Provide the [X, Y] coordinate of the cell's center where the given text is located.  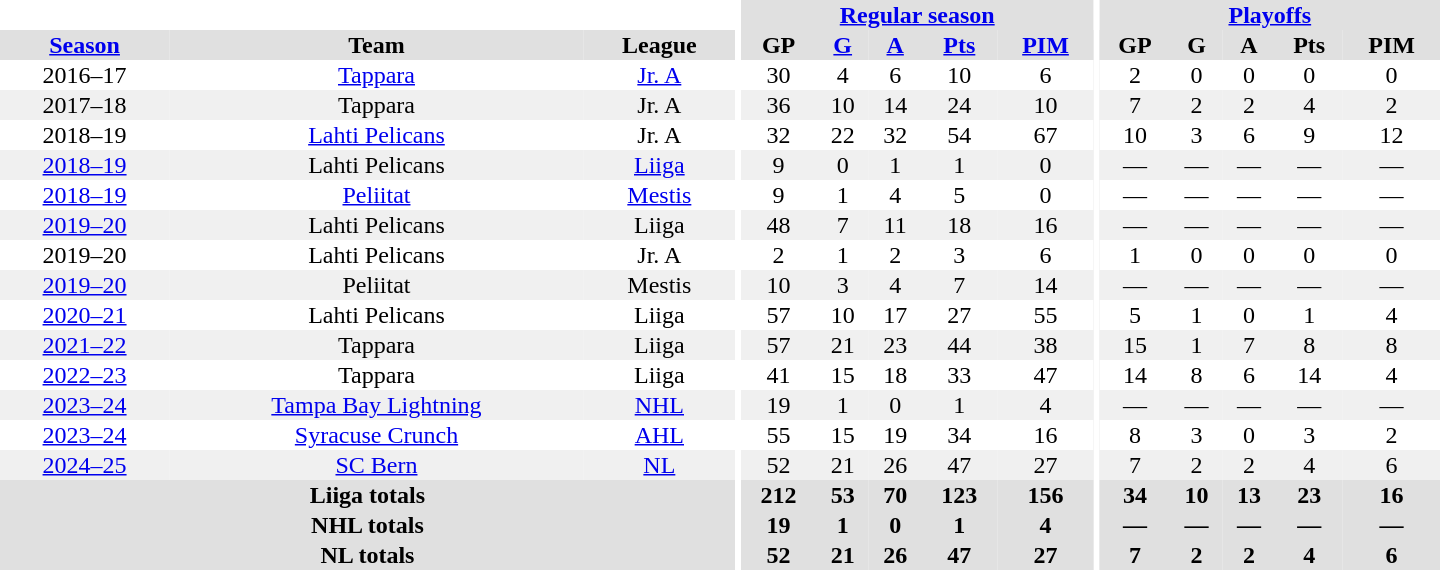
2022–23 [84, 375]
156 [1046, 495]
League [660, 45]
44 [959, 345]
38 [1046, 345]
30 [779, 75]
212 [779, 495]
41 [779, 375]
Team [376, 45]
11 [895, 225]
Syracuse Crunch [376, 435]
70 [895, 495]
67 [1046, 135]
NHL totals [368, 525]
NHL [660, 405]
Tampa Bay Lightning [376, 405]
48 [779, 225]
33 [959, 375]
12 [1392, 135]
22 [842, 135]
2021–22 [84, 345]
36 [779, 105]
53 [842, 495]
54 [959, 135]
NL totals [368, 555]
SC Bern [376, 465]
13 [1249, 495]
AHL [660, 435]
Playoffs [1270, 15]
2017–18 [84, 105]
Regular season [918, 15]
Season [84, 45]
24 [959, 105]
2020–21 [84, 315]
123 [959, 495]
2024–25 [84, 465]
NL [660, 465]
2016–17 [84, 75]
Liiga totals [368, 495]
17 [895, 315]
